Pinpoint the cell where the given text exists, returning its (x, y) midpoint coordinate. 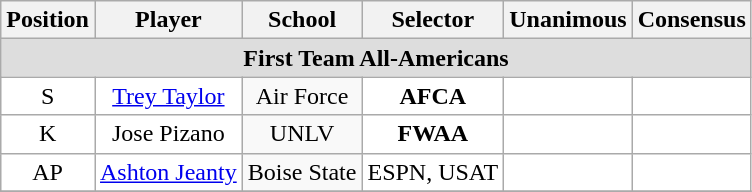
Trey Taylor (168, 96)
AP (48, 172)
Consensus (692, 20)
Position (48, 20)
UNLV (302, 134)
Air Force (302, 96)
ESPN, USAT (433, 172)
Player (168, 20)
FWAA (433, 134)
Ashton Jeanty (168, 172)
K (48, 134)
S (48, 96)
Selector (433, 20)
First Team All-Americans (376, 58)
Boise State (302, 172)
Jose Pizano (168, 134)
AFCA (433, 96)
Unanimous (568, 20)
School (302, 20)
